Extract the [X, Y] coordinate from the center of the cell holding the provided text.  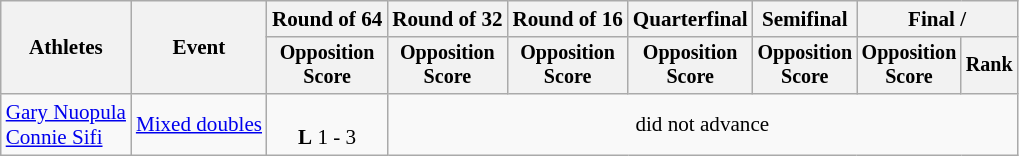
Round of 16 [567, 18]
Round of 32 [447, 18]
Gary NuopulaConnie Sifi [66, 124]
Mixed doubles [199, 124]
Event [199, 48]
Quarterfinal [690, 18]
Semifinal [805, 18]
L 1 - 3 [327, 124]
Round of 64 [327, 18]
Final / [937, 18]
Athletes [66, 48]
did not advance [702, 124]
Rank [989, 65]
